Identify which cell holds the provided text, then report its [X, Y] central coordinate. 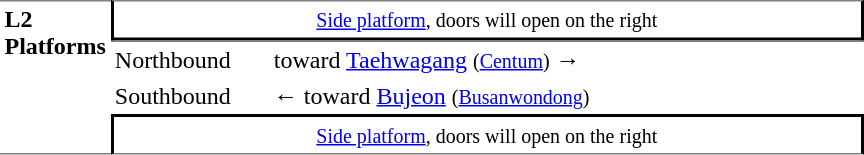
toward Taehwagang (Centum) → [566, 59]
Northbound [190, 59]
Southbound [190, 96]
L2Platforms [55, 77]
← toward Bujeon (Busanwondong) [566, 96]
